Detect which cell encompasses the target text, then output its (x, y) center coordinate. 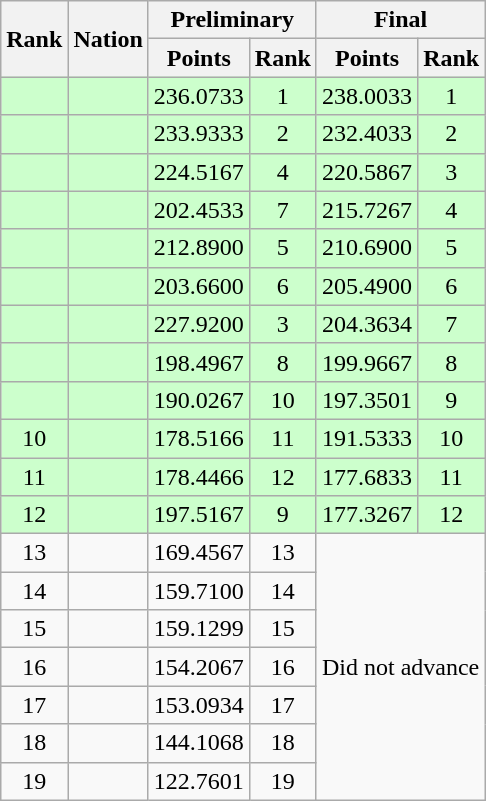
236.0733 (198, 96)
177.3267 (366, 515)
159.7100 (198, 591)
144.1068 (198, 743)
220.5867 (366, 172)
Nation (108, 39)
122.7601 (198, 781)
Preliminary (232, 20)
227.9200 (198, 324)
233.9333 (198, 134)
178.4466 (198, 477)
238.0033 (366, 96)
224.5167 (198, 172)
191.5333 (366, 438)
159.1299 (198, 629)
215.7267 (366, 210)
169.4567 (198, 553)
204.3634 (366, 324)
198.4967 (198, 362)
232.4033 (366, 134)
190.0267 (198, 400)
205.4900 (366, 286)
153.0934 (198, 705)
177.6833 (366, 477)
178.5166 (198, 438)
197.3501 (366, 400)
212.8900 (198, 248)
199.9667 (366, 362)
203.6600 (198, 286)
210.6900 (366, 248)
202.4533 (198, 210)
Did not advance (400, 667)
Final (400, 20)
197.5167 (198, 515)
154.2067 (198, 667)
